Locate the cell with the specified text and output its [x, y] center coordinate. 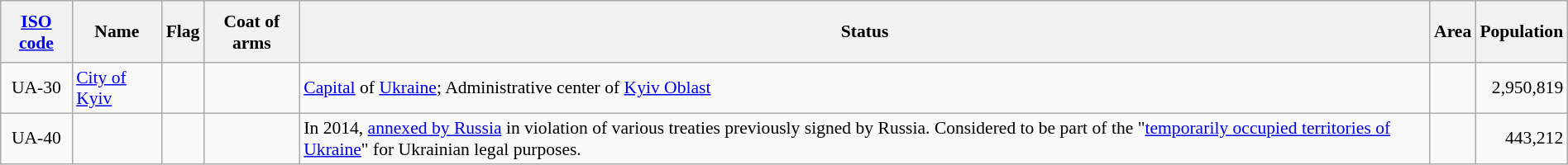
Capital of Ukraine; Administrative center of Kyiv Oblast [865, 87]
2,950,819 [1522, 87]
UA-40 [36, 139]
443,212 [1522, 139]
Coat of arms [251, 31]
Area [1452, 31]
Status [865, 31]
Flag [184, 31]
City of Kyiv [117, 87]
UA-30 [36, 87]
Name [117, 31]
ISO code [36, 31]
Population [1522, 31]
